Extract the [X, Y] coordinate from the center of the cell holding the provided text.  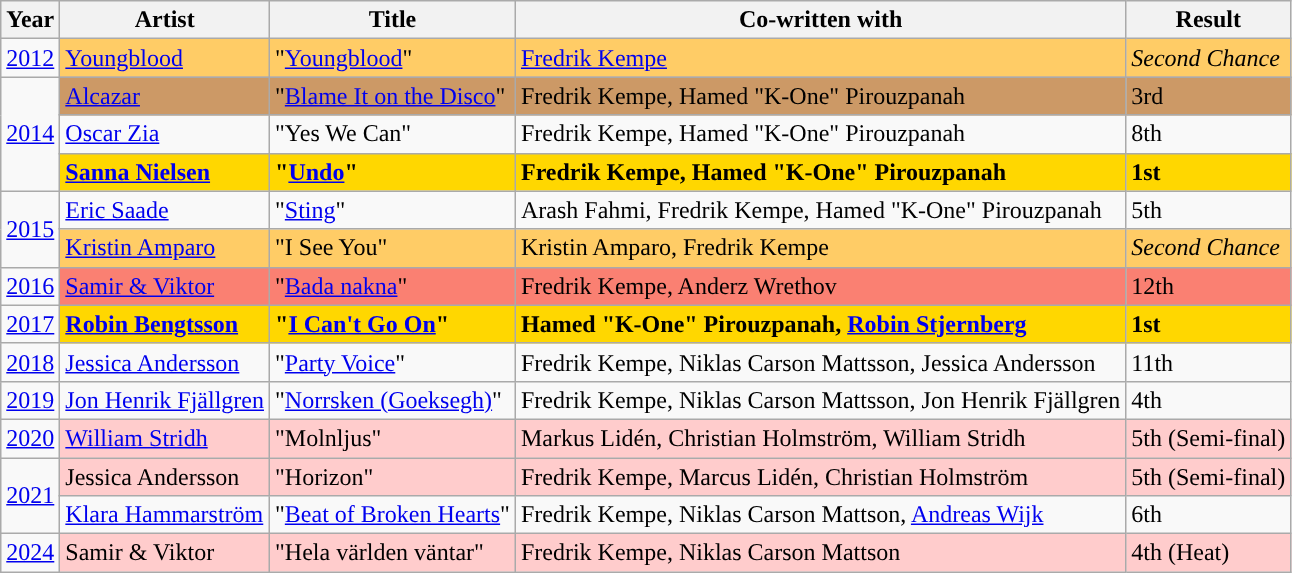
"Sting" [393, 210]
2012 [30, 58]
"Horizon" [393, 477]
Co-written with [820, 20]
Year [30, 20]
12th [1208, 286]
"Youngblood" [393, 58]
Artist [165, 20]
2016 [30, 286]
Result [1208, 20]
Title [393, 20]
Oscar Zia [165, 134]
Klara Hammarström [165, 515]
Arash Fahmi, Fredrik Kempe, Hamed "K-One" Pirouzpanah [820, 210]
6th [1208, 515]
Kristin Amparo [165, 248]
"Blame It on the Disco" [393, 96]
"Hela världen väntar" [393, 553]
Sanna Nielsen [165, 172]
4th (Heat) [1208, 553]
"Yes We Can" [393, 134]
3rd [1208, 96]
2021 [30, 496]
Fredrik Kempe, Marcus Lidén, Christian Holmström [820, 477]
"I Can't Go On" [393, 324]
Markus Lidén, Christian Holmström, William Stridh [820, 438]
2014 [30, 134]
5th [1208, 210]
2015 [30, 229]
Fredrik Kempe, Niklas Carson Mattson [820, 553]
"Beat of Broken Hearts" [393, 515]
Eric Saade [165, 210]
Fredrik Kempe, Niklas Carson Mattsson, Jon Henrik Fjällgren [820, 400]
Fredrik Kempe [820, 58]
Robin Bengtsson [165, 324]
4th [1208, 400]
Alcazar [165, 96]
William Stridh [165, 438]
Fredrik Kempe, Anderz Wrethov [820, 286]
8th [1208, 134]
"Party Voice" [393, 362]
Kristin Amparo, Fredrik Kempe [820, 248]
Jon Henrik Fjällgren [165, 400]
2024 [30, 553]
2019 [30, 400]
2020 [30, 438]
Youngblood [165, 58]
"Undo" [393, 172]
"Norrsken (Goeksegh)" [393, 400]
Fredrik Kempe, Niklas Carson Mattson, Andreas Wijk [820, 515]
11th [1208, 362]
2018 [30, 362]
"Bada nakna" [393, 286]
"Molnljus" [393, 438]
2017 [30, 324]
Hamed "K-One" Pirouzpanah, Robin Stjernberg [820, 324]
Fredrik Kempe, Niklas Carson Mattsson, Jessica Andersson [820, 362]
"I See You" [393, 248]
